Identify which cell holds the provided text, then report its [X, Y] central coordinate. 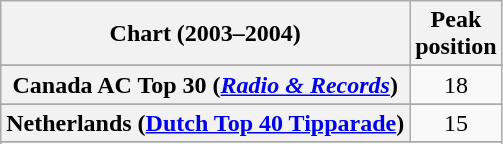
Netherlands (Dutch Top 40 Tipparade) [206, 123]
18 [456, 85]
Chart (2003–2004) [206, 34]
15 [456, 123]
Peakposition [456, 34]
Canada AC Top 30 (Radio & Records) [206, 85]
